Provide the (x, y) coordinate of the cell's center where the given text is located.  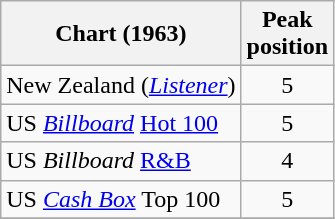
US Billboard R&B (121, 161)
Peakposition (287, 34)
4 (287, 161)
US Billboard Hot 100 (121, 123)
US Cash Box Top 100 (121, 199)
Chart (1963) (121, 34)
New Zealand (Listener) (121, 85)
